Determine the [x, y] coordinate at the center of the cell enclosing the given text.  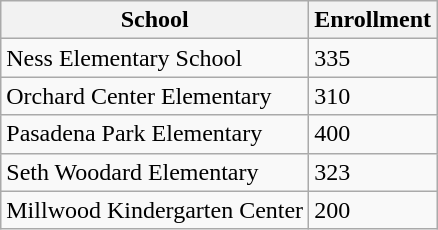
323 [373, 172]
200 [373, 210]
Pasadena Park Elementary [155, 134]
310 [373, 96]
Orchard Center Elementary [155, 96]
Millwood Kindergarten Center [155, 210]
400 [373, 134]
335 [373, 58]
Enrollment [373, 20]
Seth Woodard Elementary [155, 172]
School [155, 20]
Ness Elementary School [155, 58]
